Return [X, Y] of the center of cell containing provided text 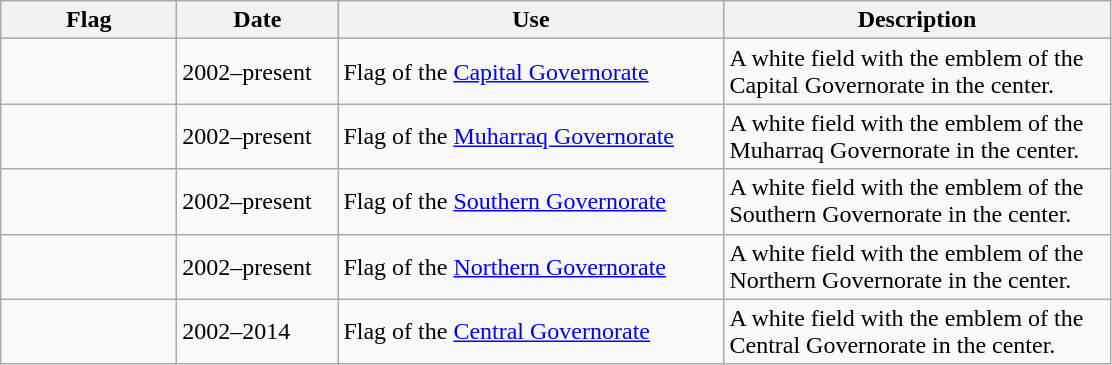
Flag [89, 20]
Description [917, 20]
2002–2014 [258, 332]
Flag of the Central Governorate [531, 332]
Flag of the Muharraq Governorate [531, 136]
Use [531, 20]
A white field with the emblem of the Northern Governorate in the center. [917, 266]
Flag of the Capital Governorate [531, 72]
A white field with the emblem of the Capital Governorate in the center. [917, 72]
A white field with the emblem of the Muharraq Governorate in the center. [917, 136]
Flag of the Southern Governorate [531, 202]
A white field with the emblem of the Southern Governorate in the center. [917, 202]
Flag of the Northern Governorate [531, 266]
A white field with the emblem of the Central Governorate in the center. [917, 332]
Date [258, 20]
